For the text-containing cell, return its midpoint in (X, Y) coordinate format. 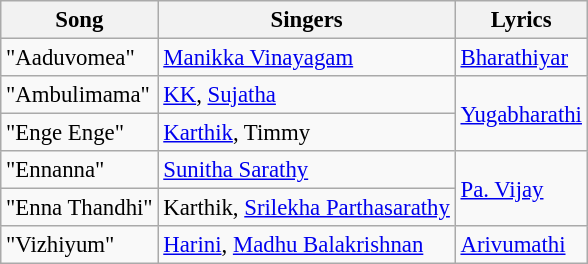
Harini, Madhu Balakrishnan (306, 245)
Song (80, 20)
Singers (306, 20)
"Vizhiyum" (80, 245)
Bharathiyar (521, 58)
Sunitha Sarathy (306, 170)
Lyrics (521, 20)
Arivumathi (521, 245)
"Enge Enge" (80, 133)
Karthik, Timmy (306, 133)
Karthik, Srilekha Parthasarathy (306, 208)
Manikka Vinayagam (306, 58)
"Aaduvomea" (80, 58)
"Ennanna" (80, 170)
KK, Sujatha (306, 95)
Yugabharathi (521, 114)
Pa. Vijay (521, 188)
"Enna Thandhi" (80, 208)
"Ambulimama" (80, 95)
